Extract the (X, Y) coordinate from the center of the cell holding the provided text.  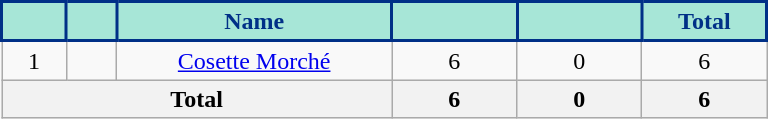
1 (34, 60)
Name (254, 22)
Cosette Morché (254, 60)
